For the text-containing cell, return its midpoint in [x, y] coordinate format. 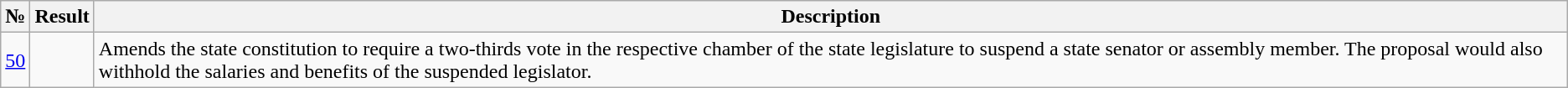
№ [15, 17]
50 [15, 60]
Description [831, 17]
Result [62, 17]
